Scan for the cell matching the given text and deliver its [X, Y] coordinate at center. 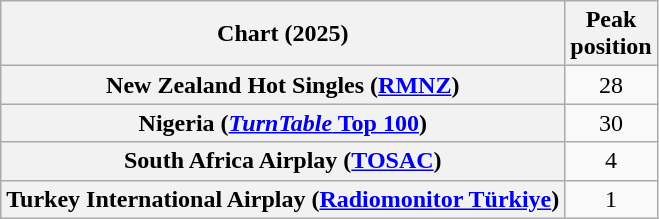
28 [611, 85]
30 [611, 123]
Peakposition [611, 34]
4 [611, 161]
1 [611, 199]
South Africa Airplay (TOSAC) [283, 161]
Chart (2025) [283, 34]
New Zealand Hot Singles (RMNZ) [283, 85]
Nigeria (TurnTable Top 100) [283, 123]
Turkey International Airplay (Radiomonitor Türkiye) [283, 199]
